Locate the cell with the specified text and output its (x, y) center coordinate. 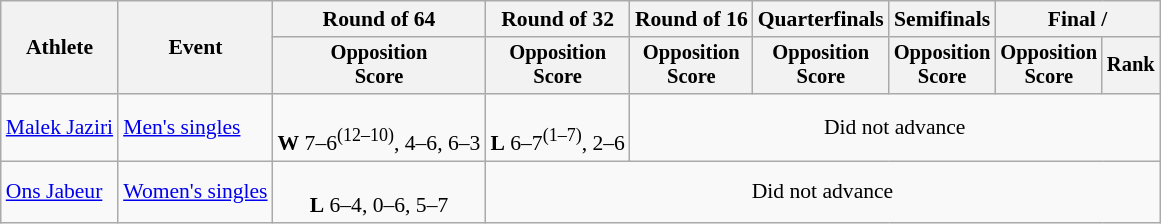
L 6–7(1–7), 2–6 (557, 128)
Quarterfinals (821, 19)
Athlete (60, 48)
Final / (1077, 19)
Malek Jaziri (60, 128)
W 7–6(12–10), 4–6, 6–3 (380, 128)
Round of 64 (380, 19)
Round of 32 (557, 19)
Men's singles (195, 128)
Women's singles (195, 192)
Event (195, 48)
Round of 16 (692, 19)
Ons Jabeur (60, 192)
Rank (1131, 66)
Semifinals (942, 19)
L 6–4, 0–6, 5–7 (380, 192)
